For the text-containing cell, return its midpoint in (X, Y) coordinate format. 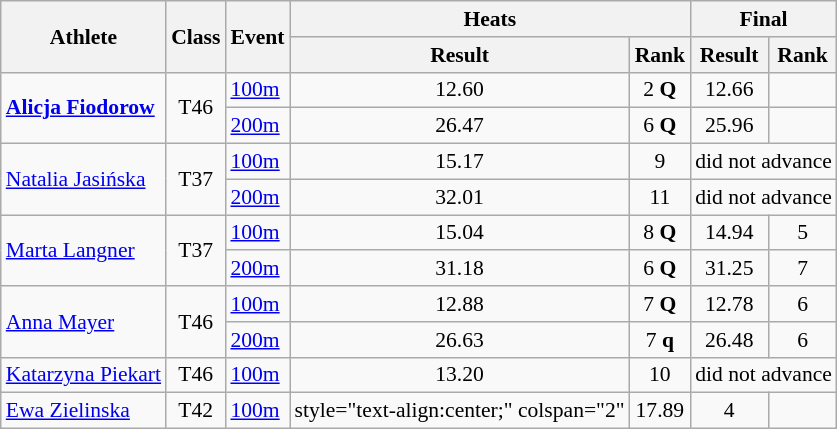
5 (802, 233)
Katarzyna Piekart (84, 375)
Alicja Fiodorow (84, 108)
11 (660, 197)
7 (802, 269)
12.78 (729, 304)
Anna Mayer (84, 322)
26.47 (460, 126)
17.89 (660, 411)
Class (196, 36)
15.04 (460, 233)
13.20 (460, 375)
31.18 (460, 269)
14.94 (729, 233)
Final (764, 19)
Ewa Zielinska (84, 411)
15.17 (460, 162)
Natalia Jasińska (84, 180)
25.96 (729, 126)
32.01 (460, 197)
12.66 (729, 90)
2 Q (660, 90)
26.63 (460, 340)
Heats (490, 19)
T42 (196, 411)
Athlete (84, 36)
12.88 (460, 304)
Marta Langner (84, 250)
31.25 (729, 269)
7 q (660, 340)
8 Q (660, 233)
12.60 (460, 90)
style="text-align:center;" colspan="2" (460, 411)
Event (257, 36)
26.48 (729, 340)
9 (660, 162)
4 (729, 411)
10 (660, 375)
7 Q (660, 304)
